Provide the (x, y) coordinate of the cell's center where the given text is located.  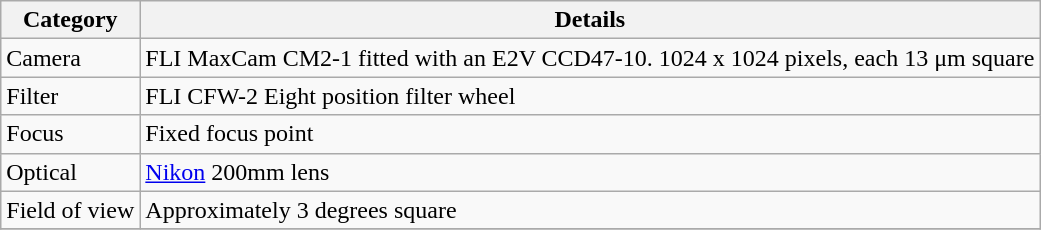
Fixed focus point (590, 134)
Approximately 3 degrees square (590, 210)
FLI CFW-2 Eight position filter wheel (590, 96)
Focus (70, 134)
Optical (70, 172)
Filter (70, 96)
Category (70, 20)
Nikon 200mm lens (590, 172)
Field of view (70, 210)
Details (590, 20)
FLI MaxCam CM2-1 fitted with an E2V CCD47-10. 1024 x 1024 pixels, each 13 μm square (590, 58)
Camera (70, 58)
